Return the (x, y) coordinate for the center point of the cell that contains the specified text.  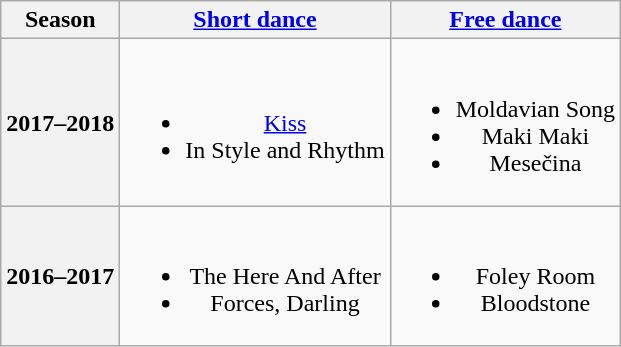
Free dance (505, 20)
Short dance (255, 20)
Moldavian Song Maki Maki Mesečina (505, 122)
2016–2017 (60, 276)
Foley Room Bloodstone (505, 276)
Kiss In Style and Rhythm (255, 122)
Season (60, 20)
The Here And After Forces, Darling (255, 276)
2017–2018 (60, 122)
